Detect which cell encompasses the target text, then output its (x, y) center coordinate. 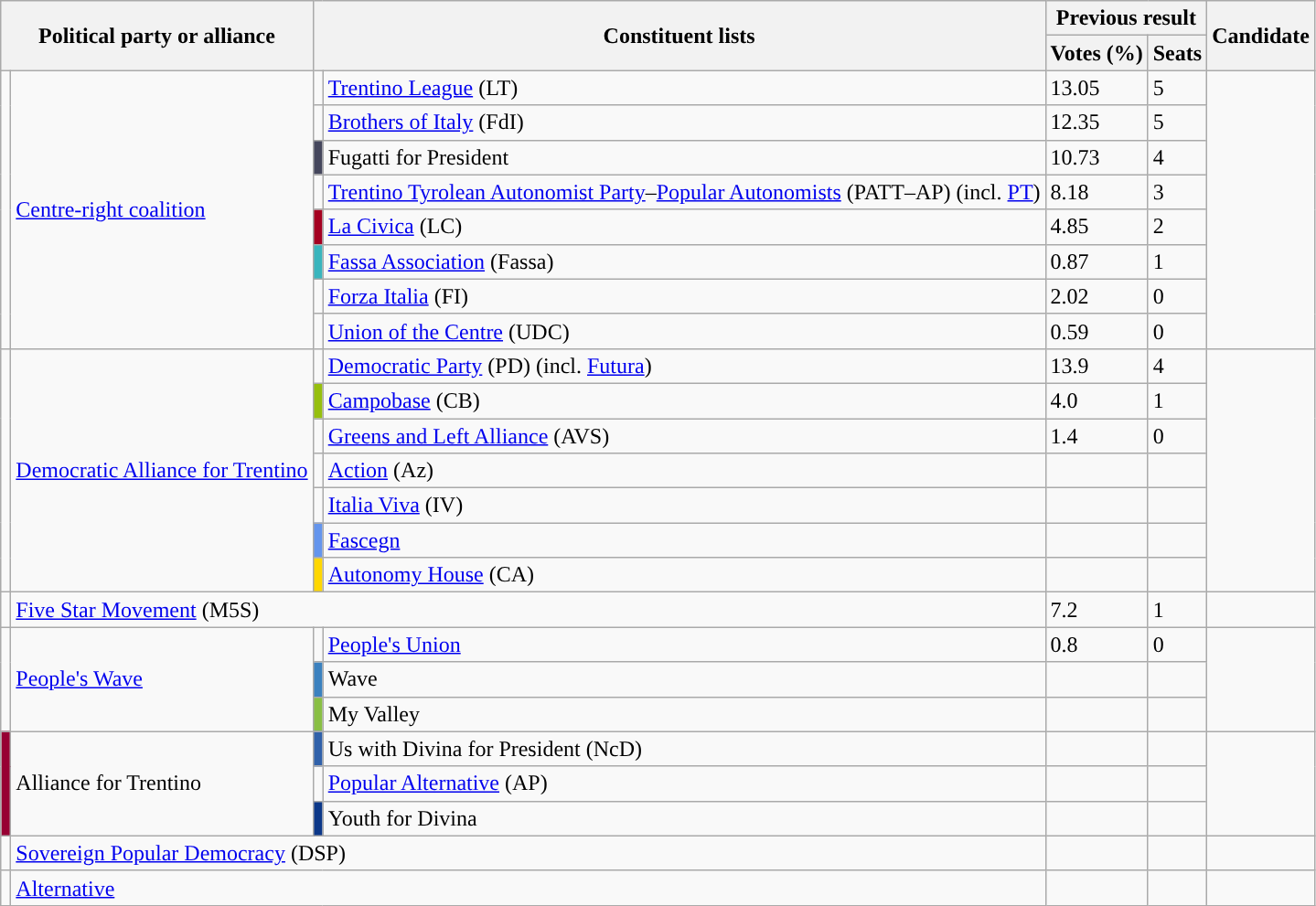
Political party or alliance (157, 36)
Us with Divina for President (NcD) (684, 749)
Fascegn (684, 540)
2.02 (1097, 296)
Sovereign Popular Democracy (DSP) (529, 853)
People's Union (684, 645)
Votes (%) (1097, 53)
7.2 (1097, 610)
10.73 (1097, 157)
Fassa Association (Fassa) (684, 261)
Union of the Centre (UDC) (684, 331)
La Civica (LC) (684, 227)
Candidate (1261, 36)
Trentino Tyrolean Autonomist Party–Popular Autonomists (PATT–AP) (incl. PT) (684, 192)
Constituent lists (679, 36)
Popular Alternative (AP) (684, 783)
Alliance for Trentino (162, 783)
8.18 (1097, 192)
Alternative (529, 888)
Five Star Movement (M5S) (529, 610)
13.9 (1097, 366)
Seats (1177, 53)
Brothers of Italy (FdI) (684, 123)
Democratic Alliance for Trentino (162, 470)
4.85 (1097, 227)
13.05 (1097, 88)
1.4 (1097, 436)
My Valley (684, 714)
Centre-right coalition (162, 209)
0.87 (1097, 261)
0.59 (1097, 331)
Greens and Left Alliance (AVS) (684, 436)
Wave (684, 679)
Previous result (1127, 18)
4.0 (1097, 400)
12.35 (1097, 123)
People's Wave (162, 679)
3 (1177, 192)
Trentino League (LT) (684, 88)
Campobase (CB) (684, 400)
0.8 (1097, 645)
Autonomy House (CA) (684, 575)
Action (Az) (684, 471)
Youth for Divina (684, 818)
Fugatti for President (684, 157)
Italia Viva (IV) (684, 506)
2 (1177, 227)
Democratic Party (PD) (incl. Futura) (684, 366)
Forza Italia (FI) (684, 296)
